Output the [x, y] coordinate of the center of the cell containing the given text.  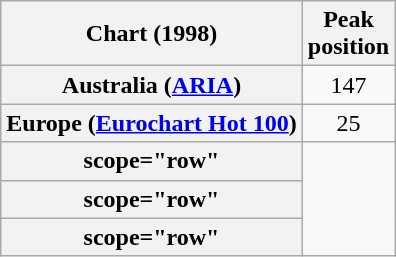
Peakposition [348, 34]
25 [348, 123]
147 [348, 85]
Chart (1998) [152, 34]
Australia (ARIA) [152, 85]
Europe (Eurochart Hot 100) [152, 123]
